Identify which cell holds the provided text, then report its [x, y] central coordinate. 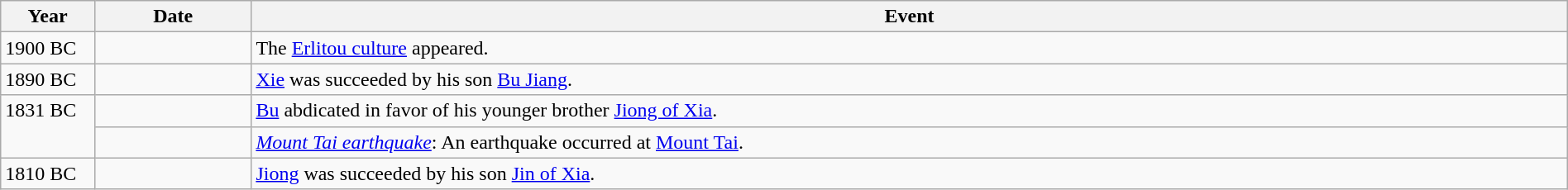
1900 BC [48, 48]
Date [172, 17]
Mount Tai earthquake: An earthquake occurred at Mount Tai. [910, 142]
1831 BC [48, 126]
Bu abdicated in favor of his younger brother Jiong of Xia. [910, 111]
Year [48, 17]
1810 BC [48, 173]
Event [910, 17]
The Erlitou culture appeared. [910, 48]
Jiong was succeeded by his son Jin of Xia. [910, 173]
1890 BC [48, 79]
Xie was succeeded by his son Bu Jiang. [910, 79]
